Determine the (X, Y) coordinate at the center of the cell enclosing the given text.  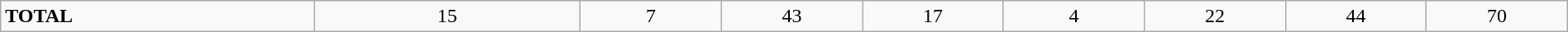
4 (1073, 16)
7 (651, 16)
22 (1215, 16)
15 (447, 16)
TOTAL (157, 16)
44 (1355, 16)
43 (791, 16)
17 (933, 16)
70 (1497, 16)
